Return [X, Y] of the center of cell containing provided text 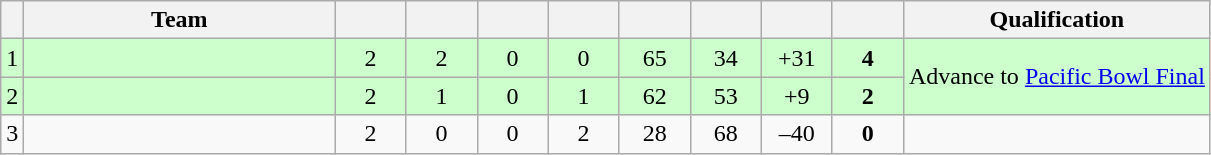
34 [726, 58]
53 [726, 96]
+31 [796, 58]
65 [654, 58]
28 [654, 134]
+9 [796, 96]
68 [726, 134]
62 [654, 96]
Advance to Pacific Bowl Final [1056, 77]
Qualification [1056, 20]
3 [12, 134]
Team [180, 20]
4 [868, 58]
–40 [796, 134]
